Return the [x, y] coordinate for the center point of the cell that contains the specified text.  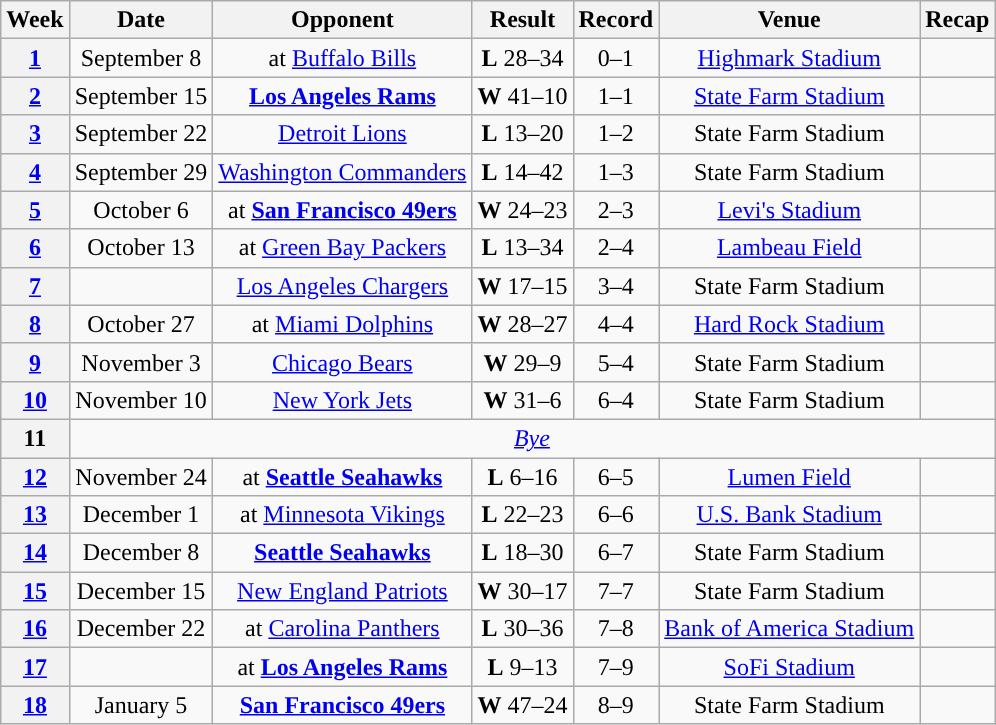
L 22–23 [522, 515]
October 27 [141, 324]
11 [35, 438]
1 [35, 58]
6–6 [616, 515]
L 28–34 [522, 58]
1–2 [616, 134]
SoFi Stadium [790, 667]
W 31–6 [522, 400]
3–4 [616, 286]
Opponent [342, 20]
1–3 [616, 172]
October 13 [141, 248]
10 [35, 400]
12 [35, 477]
November 10 [141, 400]
14 [35, 553]
San Francisco 49ers [342, 705]
7–7 [616, 591]
Lumen Field [790, 477]
at Los Angeles Rams [342, 667]
W 29–9 [522, 362]
Detroit Lions [342, 134]
7–9 [616, 667]
Recap [958, 20]
4 [35, 172]
November 3 [141, 362]
9 [35, 362]
October 6 [141, 210]
Record [616, 20]
at Seattle Seahawks [342, 477]
December 1 [141, 515]
W 47–24 [522, 705]
L 18–30 [522, 553]
Washington Commanders [342, 172]
18 [35, 705]
2–4 [616, 248]
Lambeau Field [790, 248]
New England Patriots [342, 591]
0–1 [616, 58]
L 9–13 [522, 667]
L 6–16 [522, 477]
Bank of America Stadium [790, 629]
7–8 [616, 629]
8 [35, 324]
5–4 [616, 362]
L 30–36 [522, 629]
Los Angeles Rams [342, 96]
Chicago Bears [342, 362]
December 8 [141, 553]
7 [35, 286]
5 [35, 210]
W 24–23 [522, 210]
6–7 [616, 553]
September 22 [141, 134]
December 15 [141, 591]
Result [522, 20]
W 17–15 [522, 286]
January 5 [141, 705]
Date [141, 20]
13 [35, 515]
at San Francisco 49ers [342, 210]
U.S. Bank Stadium [790, 515]
W 30–17 [522, 591]
Venue [790, 20]
3 [35, 134]
at Miami Dolphins [342, 324]
L 13–20 [522, 134]
L 13–34 [522, 248]
Los Angeles Chargers [342, 286]
Levi's Stadium [790, 210]
at Buffalo Bills [342, 58]
at Carolina Panthers [342, 629]
L 14–42 [522, 172]
Seattle Seahawks [342, 553]
2 [35, 96]
at Green Bay Packers [342, 248]
2–3 [616, 210]
September 15 [141, 96]
6–5 [616, 477]
December 22 [141, 629]
17 [35, 667]
September 29 [141, 172]
New York Jets [342, 400]
16 [35, 629]
15 [35, 591]
Bye [532, 438]
1–1 [616, 96]
6–4 [616, 400]
September 8 [141, 58]
W 28–27 [522, 324]
8–9 [616, 705]
6 [35, 248]
W 41–10 [522, 96]
November 24 [141, 477]
Hard Rock Stadium [790, 324]
Week [35, 20]
at Minnesota Vikings [342, 515]
4–4 [616, 324]
Highmark Stadium [790, 58]
